Scan for the cell matching the given text and deliver its (X, Y) coordinate at center. 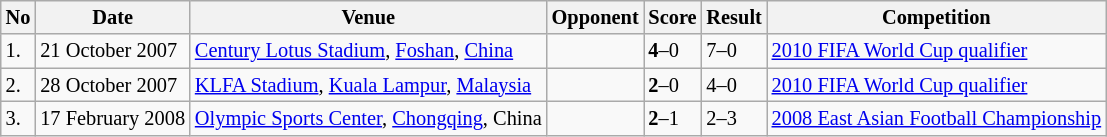
7–0 (734, 51)
2. (18, 85)
17 February 2008 (112, 118)
Olympic Sports Center, Chongqing, China (368, 118)
2–1 (673, 118)
3. (18, 118)
2–3 (734, 118)
21 October 2007 (112, 51)
Competition (936, 17)
2008 East Asian Football Championship (936, 118)
Opponent (596, 17)
Date (112, 17)
Result (734, 17)
28 October 2007 (112, 85)
Score (673, 17)
1. (18, 51)
Venue (368, 17)
No (18, 17)
2–0 (673, 85)
Century Lotus Stadium, Foshan, China (368, 51)
KLFA Stadium, Kuala Lampur, Malaysia (368, 85)
